For the text-containing cell, return its midpoint in [x, y] coordinate format. 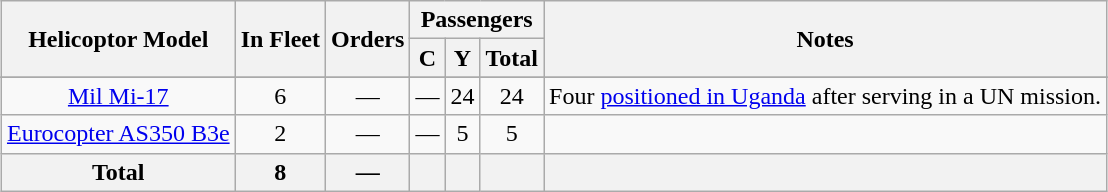
8 [280, 172]
Orders [368, 39]
6 [280, 96]
2 [280, 134]
Mil Mi-17 [118, 96]
Passengers [477, 20]
In Fleet [280, 39]
Eurocopter AS350 B3e [118, 134]
C [428, 58]
Helicoptor Model [118, 39]
Notes [826, 39]
Y [462, 58]
Four positioned in Uganda after serving in a UN mission. [826, 96]
